From the cell containing the given text, extract its center point as [x, y] coordinate. 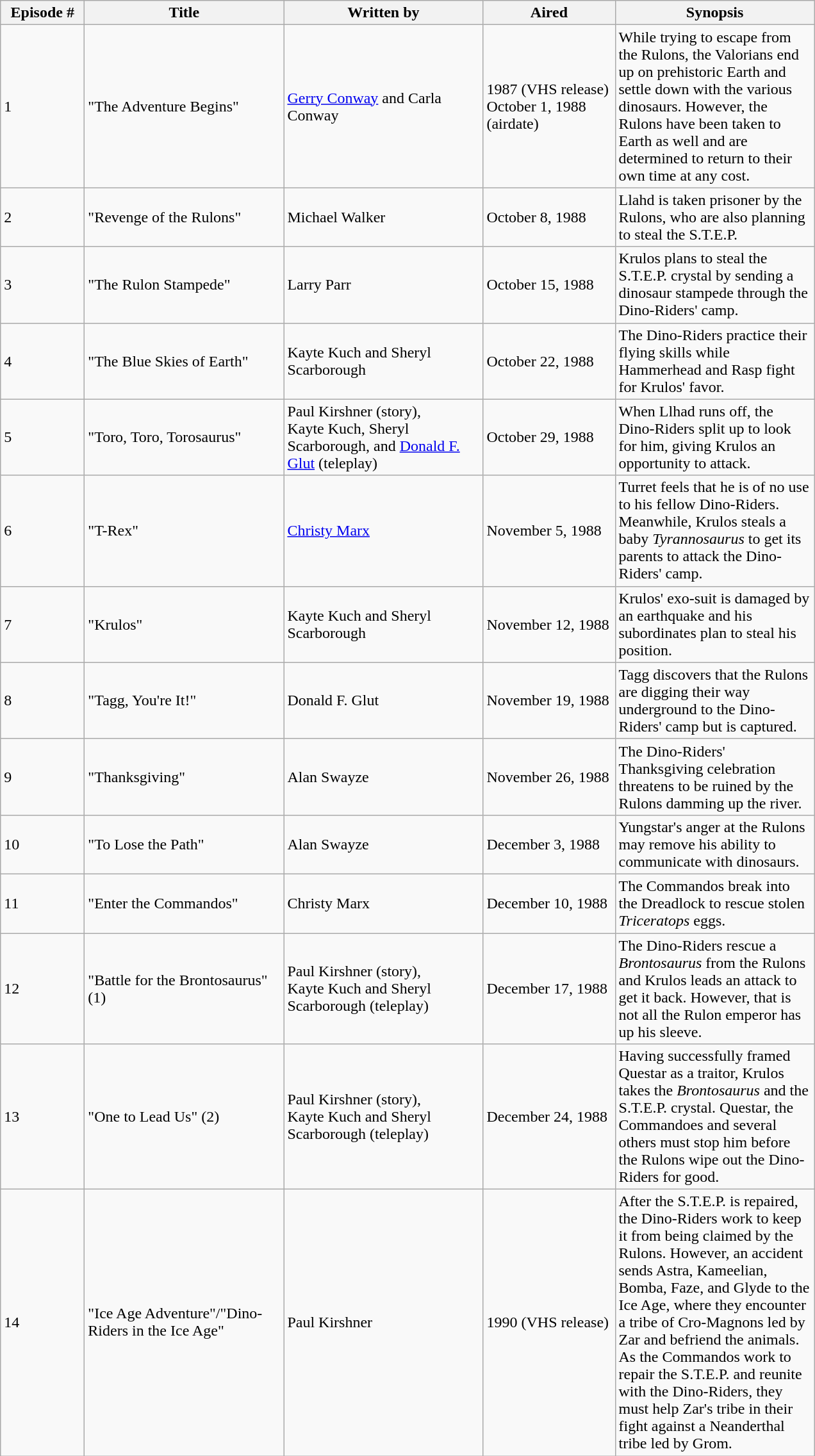
Episode # [42, 13]
December 10, 1988 [549, 903]
13 [42, 1117]
The Dino-Riders practice their flying skills while Hammerhead and Rasp fight for Krulos' favor. [715, 361]
Donald F. Glut [383, 701]
October 8, 1988 [549, 217]
Written by [383, 13]
November 26, 1988 [549, 776]
Krulos' exo-suit is damaged by an earthquake and his subordinates plan to steal his position. [715, 624]
"The Blue Skies of Earth" [185, 361]
9 [42, 776]
October 22, 1988 [549, 361]
7 [42, 624]
November 19, 1988 [549, 701]
1 [42, 106]
Yungstar's anger at the Rulons may remove his ability to communicate with dinosaurs. [715, 844]
Larry Parr [383, 284]
"Battle for the Brontosaurus" (1) [185, 988]
3 [42, 284]
Aired [549, 13]
Tagg discovers that the Rulons are digging their way underground to the Dino-Riders' camp but is captured. [715, 701]
"The Adventure Begins" [185, 106]
Title [185, 13]
November 12, 1988 [549, 624]
14 [42, 1323]
Paul Kirshner [383, 1323]
Krulos plans to steal the S.T.E.P. crystal by sending a dinosaur stampede through the Dino-Riders' camp. [715, 284]
Michael Walker [383, 217]
"Krulos" [185, 624]
10 [42, 844]
1990 (VHS release) [549, 1323]
When Llhad runs off, the Dino-Riders split up to look for him, giving Krulos an opportunity to attack. [715, 437]
4 [42, 361]
5 [42, 437]
"T-Rex" [185, 530]
12 [42, 988]
"Ice Age Adventure"/"Dino-Riders in the Ice Age" [185, 1323]
"To Lose the Path" [185, 844]
"Toro, Toro, Torosaurus" [185, 437]
1987 (VHS release)October 1, 1988 (airdate) [549, 106]
October 15, 1988 [549, 284]
December 3, 1988 [549, 844]
October 29, 1988 [549, 437]
"Enter the Commandos" [185, 903]
2 [42, 217]
Gerry Conway and Carla Conway [383, 106]
"The Rulon Stampede" [185, 284]
Synopsis [715, 13]
December 24, 1988 [549, 1117]
December 17, 1988 [549, 988]
6 [42, 530]
The Commandos break into the Dreadlock to rescue stolen Triceratops eggs. [715, 903]
8 [42, 701]
November 5, 1988 [549, 530]
"Revenge of the Rulons" [185, 217]
Llahd is taken prisoner by the Rulons, who are also planning to steal the S.T.E.P. [715, 217]
The Dino-Riders' Thanksgiving celebration threatens to be ruined by the Rulons damming up the river. [715, 776]
"Tagg, You're It!" [185, 701]
"One to Lead Us" (2) [185, 1117]
"Thanksgiving" [185, 776]
Paul Kirshner (story),Kayte Kuch, Sheryl Scarborough, and Donald F. Glut (teleplay) [383, 437]
11 [42, 903]
